Pinpoint the cell where the given text exists, returning its [x, y] midpoint coordinate. 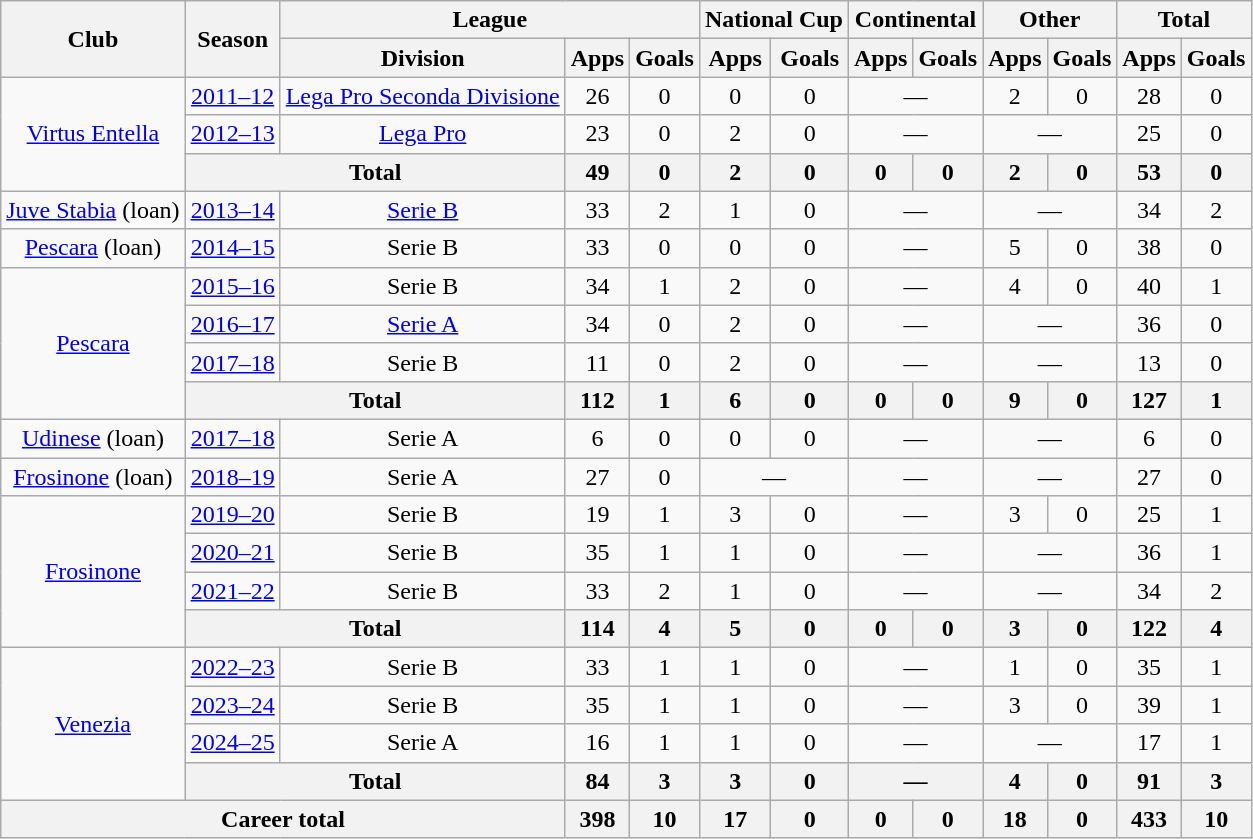
53 [1149, 172]
112 [597, 400]
2011–12 [232, 96]
398 [597, 819]
Frosinone (loan) [93, 477]
League [490, 20]
19 [597, 515]
Lega Pro [422, 134]
Juve Stabia (loan) [93, 210]
13 [1149, 362]
2018–19 [232, 477]
Pescara [93, 343]
Division [422, 58]
Virtus Entella [93, 134]
11 [597, 362]
40 [1149, 286]
114 [597, 629]
Club [93, 39]
2014–15 [232, 248]
2019–20 [232, 515]
2021–22 [232, 591]
2022–23 [232, 667]
127 [1149, 400]
91 [1149, 781]
122 [1149, 629]
49 [597, 172]
Other [1050, 20]
26 [597, 96]
Lega Pro Seconda Divisione [422, 96]
18 [1015, 819]
16 [597, 743]
Udinese (loan) [93, 438]
Season [232, 39]
National Cup [774, 20]
23 [597, 134]
Pescara (loan) [93, 248]
Career total [283, 819]
2020–21 [232, 553]
2013–14 [232, 210]
Venezia [93, 724]
Continental [915, 20]
9 [1015, 400]
433 [1149, 819]
2016–17 [232, 324]
38 [1149, 248]
Frosinone [93, 572]
84 [597, 781]
2015–16 [232, 286]
2023–24 [232, 705]
2024–25 [232, 743]
28 [1149, 96]
39 [1149, 705]
2012–13 [232, 134]
